Return [x, y] of the center of cell containing provided text 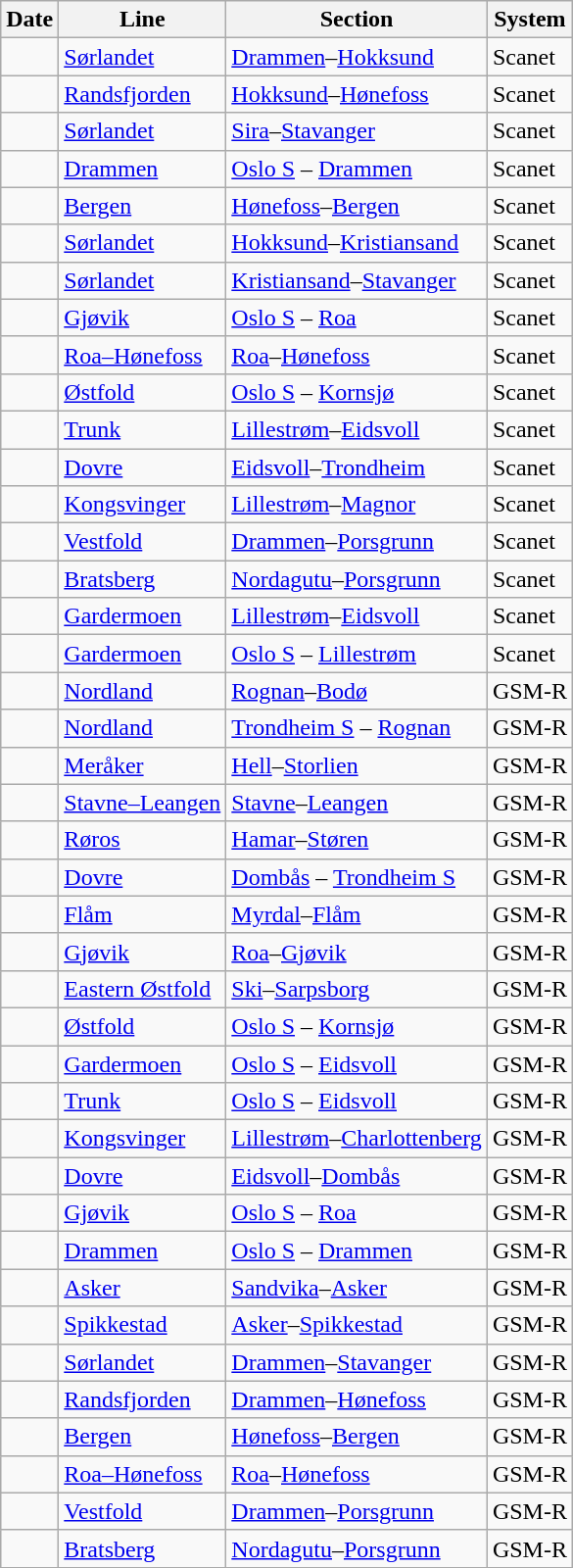
Eidsvoll–Trondheim [357, 467]
Eastern Østfold [143, 989]
Hamar–Støren [357, 840]
Myrdal–Flåm [357, 914]
Lillestrøm–Magnor [357, 505]
Line [143, 20]
Meråker [143, 765]
Dombås – Trondheim S [357, 877]
Asker [143, 1288]
Drammen–Stavanger [357, 1362]
Rognan–Bodø [357, 691]
Hell–Storlien [357, 765]
Asker–Spikkestad [357, 1325]
Roa–Gjøvik [357, 952]
Spikkestad [143, 1325]
Trondheim S – Rognan [357, 728]
Oslo S – Lillestrøm [357, 654]
Flåm [143, 914]
Drammen–Hønefoss [357, 1399]
Kristiansand–Stavanger [357, 280]
Sandvika–Asker [357, 1288]
Lillestrøm–Charlottenberg [357, 1139]
Section [357, 20]
System [529, 20]
Hokksund–Hønefoss [357, 94]
Drammen–Hokksund [357, 57]
Date [29, 20]
Hokksund–Kristiansand [357, 243]
Ski–Sarpsborg [357, 989]
Sira–Stavanger [357, 131]
Eidsvoll–Dombås [357, 1176]
Røros [143, 840]
